Locate the cell with the specified text and output its [X, Y] center coordinate. 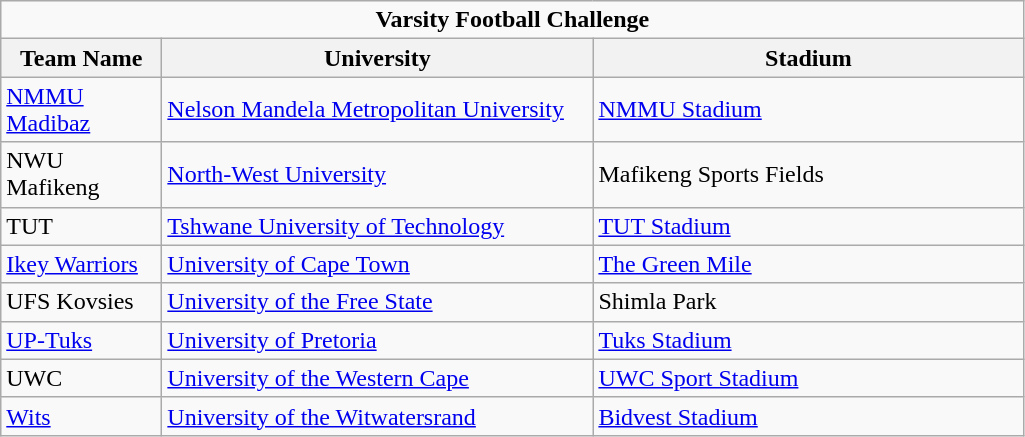
UP-Tuks [82, 340]
UWC [82, 378]
University of the Free State [378, 302]
University of Pretoria [378, 340]
Stadium [808, 58]
The Green Mile [808, 264]
NMMU Madibaz [82, 110]
University of the Witwatersrand [378, 416]
Tuks Stadium [808, 340]
Mafikeng Sports Fields [808, 174]
Nelson Mandela Metropolitan University [378, 110]
UFS Kovsies [82, 302]
Ikey Warriors [82, 264]
Team Name [82, 58]
University [378, 58]
TUT [82, 226]
Bidvest Stadium [808, 416]
UWC Sport Stadium [808, 378]
TUT Stadium [808, 226]
University of Cape Town [378, 264]
Shimla Park [808, 302]
NMMU Stadium [808, 110]
Varsity Football Challenge [512, 20]
NWU Mafikeng [82, 174]
Tshwane University of Technology [378, 226]
Wits [82, 416]
North-West University [378, 174]
University of the Western Cape [378, 378]
